Output the (X, Y) coordinate of the center of the cell containing the given text.  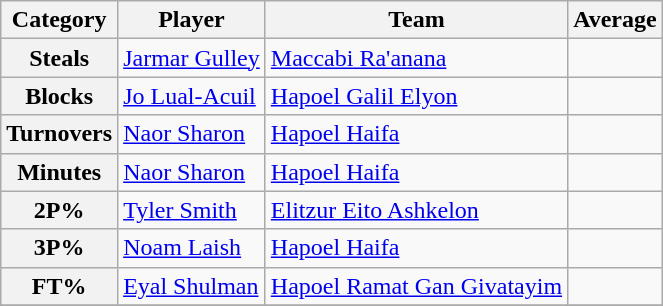
Category (60, 20)
Team (416, 20)
Hapoel Galil Elyon (416, 96)
Blocks (60, 96)
Eyal Shulman (192, 286)
Steals (60, 58)
3P% (60, 248)
Player (192, 20)
Turnovers (60, 134)
Average (616, 20)
Hapoel Ramat Gan Givatayim (416, 286)
Elitzur Eito Ashkelon (416, 210)
2P% (60, 210)
Noam Laish (192, 248)
FT% (60, 286)
Maccabi Ra'anana (416, 58)
Tyler Smith (192, 210)
Minutes (60, 172)
Jarmar Gulley (192, 58)
Jo Lual-Acuil (192, 96)
